Search for the cell housing the specified text and yield its (x, y) center coordinate. 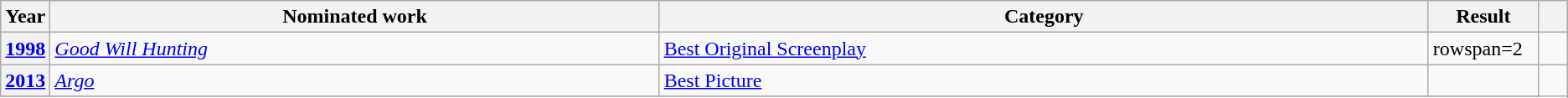
rowspan=2 (1483, 49)
Nominated work (355, 17)
Argo (355, 80)
Best Original Screenplay (1044, 49)
Good Will Hunting (355, 49)
1998 (25, 49)
Result (1483, 17)
Year (25, 17)
Category (1044, 17)
2013 (25, 80)
Best Picture (1044, 80)
